Capture the cell that displays the provided text and extract its (x, y) central coordinate. 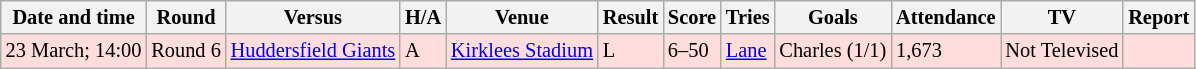
Attendance (946, 17)
A (423, 51)
Score (692, 17)
Date and time (74, 17)
1,673 (946, 51)
Round 6 (186, 51)
Not Televised (1062, 51)
Huddersfield Giants (313, 51)
H/A (423, 17)
Goals (832, 17)
Charles (1/1) (832, 51)
Round (186, 17)
Lane (748, 51)
Kirklees Stadium (522, 51)
Tries (748, 17)
Venue (522, 17)
6–50 (692, 51)
Result (630, 17)
TV (1062, 17)
Report (1158, 17)
L (630, 51)
Versus (313, 17)
23 March; 14:00 (74, 51)
